Extract the [X, Y] coordinate from the center of the cell holding the provided text.  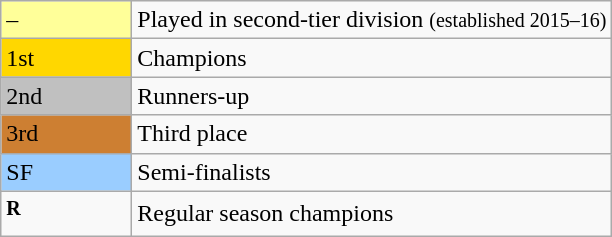
R [66, 214]
Runners-up [372, 96]
Semi-finalists [372, 172]
– [66, 20]
SF [66, 172]
Third place [372, 134]
Regular season champions [372, 214]
1st [66, 58]
2nd [66, 96]
Played in second-tier division (established 2015–16) [372, 20]
Champions [372, 58]
3rd [66, 134]
